Capture the cell that displays the provided text and extract its [x, y] central coordinate. 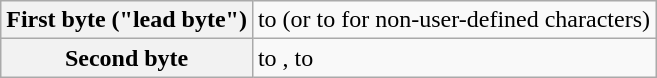
to , to [454, 58]
Second byte [127, 58]
First byte ("lead byte") [127, 20]
to (or to for non-user-defined characters) [454, 20]
